Capture the cell that displays the provided text and extract its [X, Y] central coordinate. 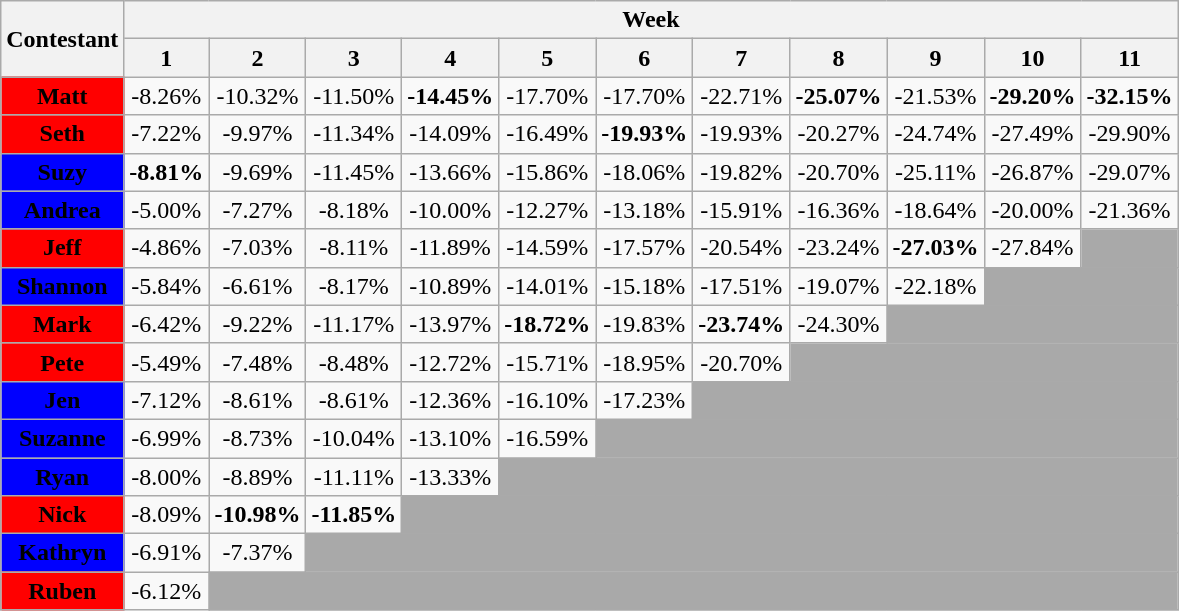
-13.18% [644, 210]
-8.89% [258, 477]
-6.12% [166, 591]
-11.34% [354, 134]
-8.00% [166, 477]
Suzanne [62, 438]
1 [166, 58]
Contestant [62, 39]
Ruben [62, 591]
8 [838, 58]
6 [644, 58]
-17.23% [644, 400]
-24.74% [936, 134]
-25.11% [936, 172]
9 [936, 58]
-12.27% [548, 210]
-11.50% [354, 96]
-16.10% [548, 400]
-29.07% [1130, 172]
-9.22% [258, 324]
-15.18% [644, 286]
-23.24% [838, 248]
Mark [62, 324]
-18.64% [936, 210]
-14.45% [450, 96]
Suzy [62, 172]
-9.69% [258, 172]
-8.48% [354, 362]
-20.00% [1032, 210]
3 [354, 58]
-32.15% [1130, 96]
-8.11% [354, 248]
-13.66% [450, 172]
Jeff [62, 248]
-20.27% [838, 134]
-11.45% [354, 172]
-12.72% [450, 362]
5 [548, 58]
Ryan [62, 477]
-11.85% [354, 515]
Kathryn [62, 553]
-5.84% [166, 286]
-17.57% [644, 248]
-27.03% [936, 248]
-8.26% [166, 96]
-10.04% [354, 438]
-8.81% [166, 172]
-14.01% [548, 286]
7 [742, 58]
-5.49% [166, 362]
-19.83% [644, 324]
-24.30% [838, 324]
-12.36% [450, 400]
Shannon [62, 286]
-18.06% [644, 172]
10 [1032, 58]
Week [651, 20]
-10.98% [258, 515]
-5.00% [166, 210]
-13.33% [450, 477]
-20.54% [742, 248]
-8.17% [354, 286]
-22.71% [742, 96]
-27.49% [1032, 134]
-13.10% [450, 438]
-22.18% [936, 286]
Andrea [62, 210]
-21.53% [936, 96]
4 [450, 58]
11 [1130, 58]
-21.36% [1130, 210]
-7.12% [166, 400]
-11.11% [354, 477]
-11.89% [450, 248]
-15.86% [548, 172]
-6.42% [166, 324]
Jen [62, 400]
-9.97% [258, 134]
-7.37% [258, 553]
-6.99% [166, 438]
-17.51% [742, 286]
-7.27% [258, 210]
-7.22% [166, 134]
-14.09% [450, 134]
-8.09% [166, 515]
2 [258, 58]
-25.07% [838, 96]
-10.32% [258, 96]
-15.71% [548, 362]
-8.18% [354, 210]
-23.74% [742, 324]
-14.59% [548, 248]
-7.03% [258, 248]
-6.91% [166, 553]
Matt [62, 96]
-15.91% [742, 210]
-10.89% [450, 286]
-18.95% [644, 362]
-6.61% [258, 286]
Nick [62, 515]
-8.73% [258, 438]
-19.82% [742, 172]
-16.36% [838, 210]
-10.00% [450, 210]
-16.49% [548, 134]
-18.72% [548, 324]
-19.07% [838, 286]
-27.84% [1032, 248]
-4.86% [166, 248]
-29.20% [1032, 96]
-13.97% [450, 324]
Pete [62, 362]
-16.59% [548, 438]
-26.87% [1032, 172]
-7.48% [258, 362]
-11.17% [354, 324]
-29.90% [1130, 134]
Seth [62, 134]
